Return [x, y] of the center of cell containing provided text 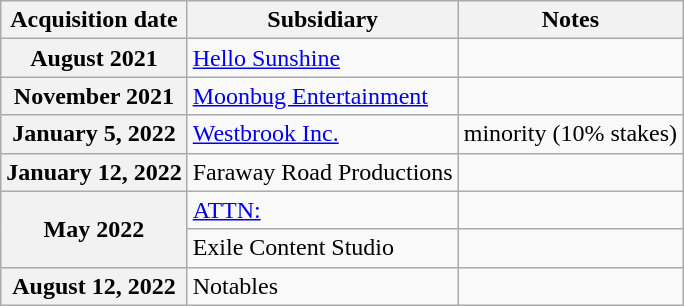
Faraway Road Productions [322, 172]
January 12, 2022 [94, 172]
Hello Sunshine [322, 58]
August 12, 2022 [94, 286]
Exile Content Studio [322, 248]
August 2021 [94, 58]
minority (10% stakes) [570, 134]
Notables [322, 286]
Subsidiary [322, 20]
Moonbug Entertainment [322, 96]
Notes [570, 20]
Westbrook Inc. [322, 134]
Acquisition date [94, 20]
ATTN: [322, 210]
January 5, 2022 [94, 134]
November 2021 [94, 96]
May 2022 [94, 229]
